Extract the (x, y) coordinate from the center of the cell holding the provided text.  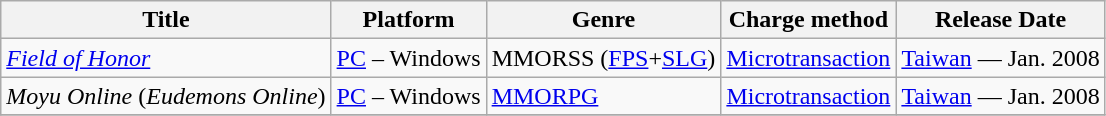
Release Date (1000, 20)
MMORPG (604, 96)
Platform (408, 20)
Field of Honor (166, 58)
Genre (604, 20)
Moyu Online (Eudemons Online) (166, 96)
Title (166, 20)
MMORSS (FPS+SLG) (604, 58)
Charge method (808, 20)
